Capture the cell that displays the provided text and extract its (x, y) central coordinate. 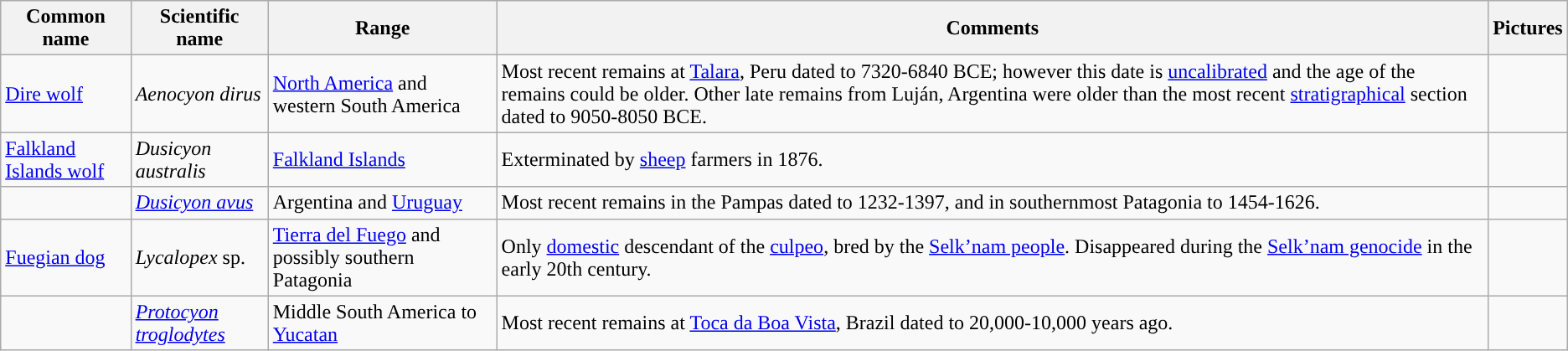
Range (382, 28)
Only domestic descendant of the culpeo, bred by the Selkʼnam people. Disappeared during the Selkʼnam genocide in the early 20th century. (993, 257)
Argentina and Uruguay (382, 203)
Falkland Islands wolf (65, 159)
Tierra del Fuego and possibly southern Patagonia (382, 257)
Pictures (1528, 28)
Middle South America to Yucatan (382, 323)
Most recent remains in the Pampas dated to 1232-1397, and in southernmost Patagonia to 1454-1626. (993, 203)
Fuegian dog (65, 257)
Falkland Islands (382, 159)
Dusicyon australis (199, 159)
Common name (65, 28)
Lycalopex sp. (199, 257)
Comments (993, 28)
Aenocyon dirus (199, 94)
Scientific name (199, 28)
North America and western South America (382, 94)
Dire wolf (65, 94)
Exterminated by sheep farmers in 1876. (993, 159)
Protocyon troglodytes (199, 323)
Dusicyon avus (199, 203)
Most recent remains at Toca da Boa Vista, Brazil dated to 20,000-10,000 years ago. (993, 323)
